Detect which cell encompasses the target text, then output its [X, Y] center coordinate. 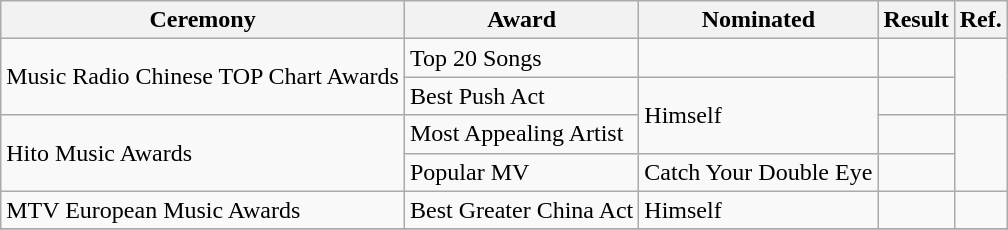
Best Push Act [521, 96]
Best Greater China Act [521, 210]
Popular MV [521, 172]
Award [521, 20]
Hito Music Awards [203, 153]
MTV European Music Awards [203, 210]
Ref. [980, 20]
Top 20 Songs [521, 58]
Music Radio Chinese TOP Chart Awards [203, 77]
Catch Your Double Eye [758, 172]
Nominated [758, 20]
Result [916, 20]
Ceremony [203, 20]
Most Appealing Artist [521, 134]
